Scan for the cell matching the given text and deliver its (x, y) coordinate at center. 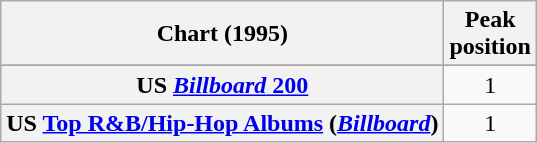
US Billboard 200 (222, 85)
US Top R&B/Hip-Hop Albums (Billboard) (222, 123)
Peak position (490, 34)
Chart (1995) (222, 34)
